Extract the (x, y) coordinate from the center of the cell holding the provided text.  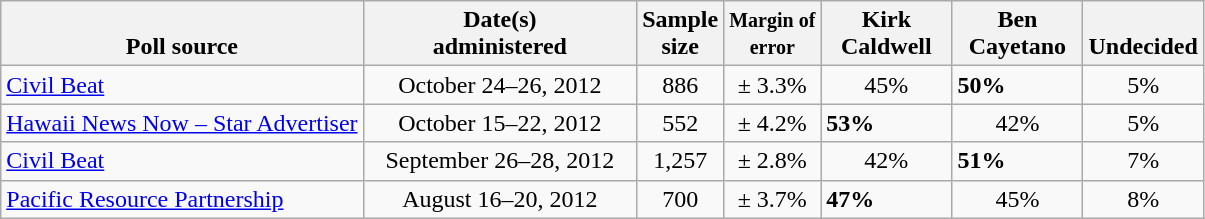
Hawaii News Now – Star Advertiser (182, 123)
53% (886, 123)
Pacific Resource Partnership (182, 199)
± 3.7% (772, 199)
886 (680, 85)
7% (1143, 161)
BenCayetano (1018, 34)
47% (886, 199)
August 16–20, 2012 (500, 199)
October 15–22, 2012 (500, 123)
700 (680, 199)
KirkCaldwell (886, 34)
51% (1018, 161)
552 (680, 123)
± 2.8% (772, 161)
September 26–28, 2012 (500, 161)
Margin oferror (772, 34)
Poll source (182, 34)
8% (1143, 199)
± 3.3% (772, 85)
Date(s)administered (500, 34)
1,257 (680, 161)
± 4.2% (772, 123)
October 24–26, 2012 (500, 85)
Undecided (1143, 34)
Samplesize (680, 34)
50% (1018, 85)
